Provide the (x, y) coordinate of the cell's center where the given text is located.  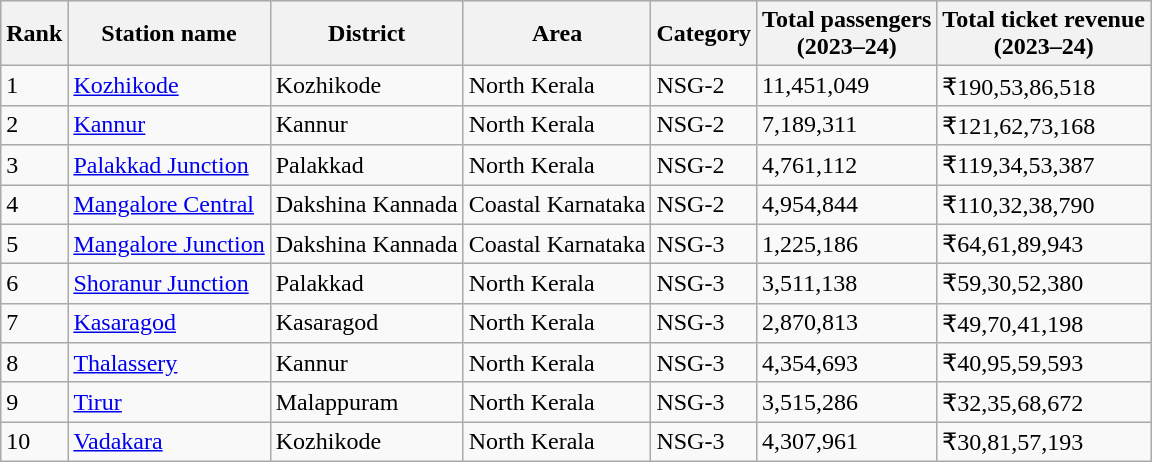
₹110,32,38,790 (1044, 204)
₹59,30,52,380 (1044, 284)
10 (34, 442)
4,761,112 (847, 165)
₹32,35,68,672 (1044, 402)
Palakkad Junction (169, 165)
9 (34, 402)
Tirur (169, 402)
7 (34, 323)
Shoranur Junction (169, 284)
3,511,138 (847, 284)
2 (34, 125)
4,354,693 (847, 363)
₹119,34,53,387 (1044, 165)
Mangalore Central (169, 204)
1 (34, 86)
11,451,049 (847, 86)
3,515,286 (847, 402)
Vadakara (169, 442)
3 (34, 165)
7,189,311 (847, 125)
₹190,53,86,518 (1044, 86)
Station name (169, 34)
₹121,62,73,168 (1044, 125)
₹30,81,57,193 (1044, 442)
4 (34, 204)
₹40,95,59,593 (1044, 363)
Total passengers(2023–24) (847, 34)
₹64,61,89,943 (1044, 244)
Malappuram (366, 402)
₹49,70,41,198 (1044, 323)
1,225,186 (847, 244)
5 (34, 244)
Rank (34, 34)
Total ticket revenue(2023–24) (1044, 34)
6 (34, 284)
4,307,961 (847, 442)
Thalassery (169, 363)
District (366, 34)
8 (34, 363)
Area (557, 34)
Category (704, 34)
4,954,844 (847, 204)
2,870,813 (847, 323)
Mangalore Junction (169, 244)
